Return the (x, y) coordinate for the center point of the cell that contains the specified text.  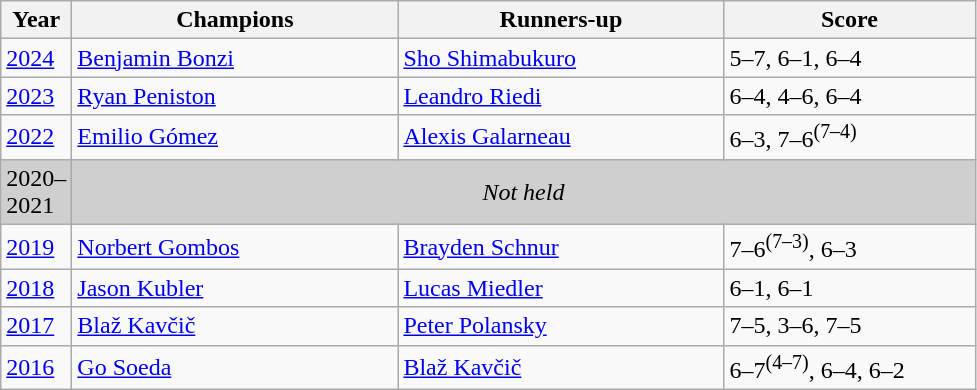
6–7(4–7), 6–4, 6–2 (850, 368)
Champions (235, 20)
Lucas Miedler (561, 288)
Peter Polansky (561, 326)
2024 (36, 58)
6–1, 6–1 (850, 288)
Go Soeda (235, 368)
2018 (36, 288)
2017 (36, 326)
2019 (36, 248)
Brayden Schnur (561, 248)
2023 (36, 96)
Emilio Gómez (235, 138)
Alexis Galarneau (561, 138)
Ryan Peniston (235, 96)
Runners-up (561, 20)
Norbert Gombos (235, 248)
Sho Shimabukuro (561, 58)
6–3, 7–6(7–4) (850, 138)
Jason Kubler (235, 288)
6–4, 4–6, 6–4 (850, 96)
2020–2021 (36, 192)
2016 (36, 368)
Not held (524, 192)
Year (36, 20)
5–7, 6–1, 6–4 (850, 58)
2022 (36, 138)
7–5, 3–6, 7–5 (850, 326)
Score (850, 20)
Leandro Riedi (561, 96)
7–6(7–3), 6–3 (850, 248)
Benjamin Bonzi (235, 58)
